Scan for the cell matching the given text and deliver its [X, Y] coordinate at center. 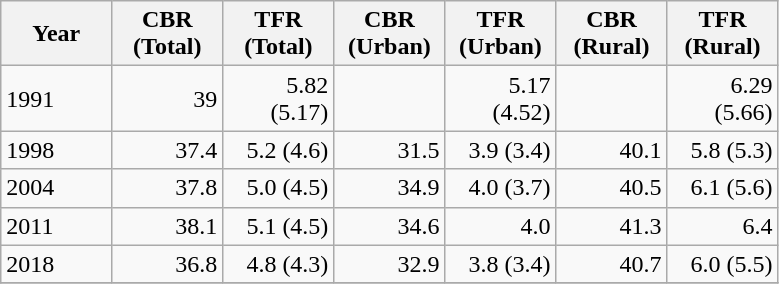
2011 [56, 226]
1991 [56, 98]
5.2 (4.6) [278, 150]
5.1 (4.5) [278, 226]
40.7 [612, 264]
39 [168, 98]
5.8 (5.3) [722, 150]
TFR (Urban) [500, 34]
40.5 [612, 188]
TFR (Total) [278, 34]
2004 [56, 188]
37.8 [168, 188]
CBR (Rural) [612, 34]
40.1 [612, 150]
2018 [56, 264]
5.0 (4.5) [278, 188]
36.8 [168, 264]
31.5 [390, 150]
34.6 [390, 226]
38.1 [168, 226]
4.8 (4.3) [278, 264]
6.1 (5.6) [722, 188]
3.8 (3.4) [500, 264]
34.9 [390, 188]
41.3 [612, 226]
6.4 [722, 226]
Year [56, 34]
3.9 (3.4) [500, 150]
CBR (Total) [168, 34]
4.0 (3.7) [500, 188]
37.4 [168, 150]
CBR (Urban) [390, 34]
32.9 [390, 264]
4.0 [500, 226]
6.29 (5.66) [722, 98]
5.17 (4.52) [500, 98]
TFR (Rural) [722, 34]
5.82 (5.17) [278, 98]
1998 [56, 150]
6.0 (5.5) [722, 264]
